Output the [x, y] coordinate of the center of the cell containing the given text.  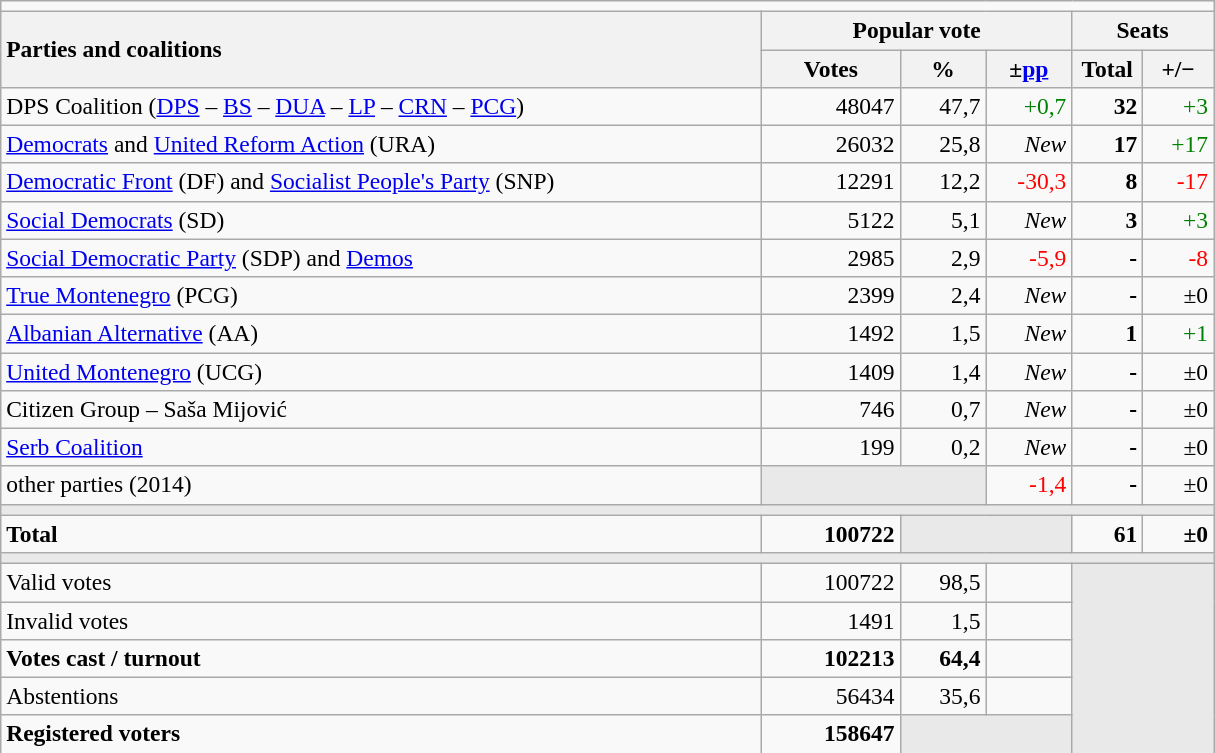
-1,4 [1029, 485]
Parties and coalitions [382, 49]
1492 [831, 333]
DPS Coalition (DPS – BS – DUA – LP – CRN – PCG) [382, 106]
2,4 [943, 295]
1491 [831, 620]
-17 [1178, 182]
26032 [831, 144]
Democratic Front (DF) and Socialist People's Party (SNP) [382, 182]
0,7 [943, 409]
Democrats and United Reform Action (URA) [382, 144]
746 [831, 409]
+1 [1178, 333]
64,4 [943, 658]
0,2 [943, 447]
158647 [831, 734]
32 [1108, 106]
Votes cast / turnout [382, 658]
2,9 [943, 258]
Popular vote [917, 30]
5122 [831, 220]
Invalid votes [382, 620]
Social Democratic Party (SDP) and Demos [382, 258]
-8 [1178, 258]
% [943, 68]
Serb Coalition [382, 447]
Valid votes [382, 582]
Votes [831, 68]
102213 [831, 658]
Registered voters [382, 734]
12291 [831, 182]
12,2 [943, 182]
3 [1108, 220]
1,4 [943, 371]
25,8 [943, 144]
-30,3 [1029, 182]
199 [831, 447]
35,6 [943, 696]
+0,7 [1029, 106]
56434 [831, 696]
5,1 [943, 220]
47,7 [943, 106]
other parties (2014) [382, 485]
+17 [1178, 144]
1 [1108, 333]
+/− [1178, 68]
8 [1108, 182]
61 [1108, 534]
United Montenegro (UCG) [382, 371]
±pp [1029, 68]
2985 [831, 258]
2399 [831, 295]
True Montenegro (PCG) [382, 295]
98,5 [943, 582]
Abstentions [382, 696]
Citizen Group – Saša Mijović [382, 409]
Social Democrats (SD) [382, 220]
-5,9 [1029, 258]
48047 [831, 106]
17 [1108, 144]
1409 [831, 371]
Seats [1143, 30]
Albanian Alternative (АА) [382, 333]
